Output the (x, y) coordinate of the center of the cell containing the given text.  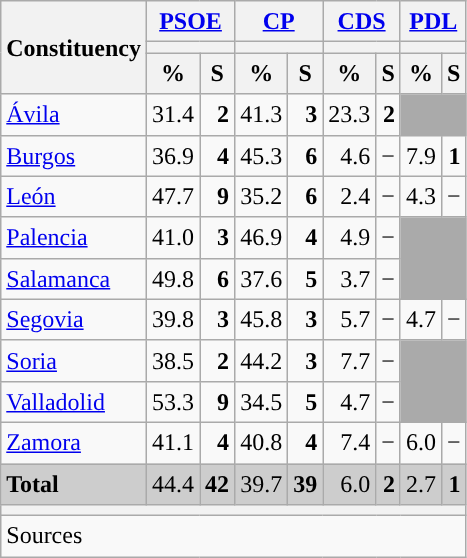
7.4 (350, 442)
Sources (234, 536)
Total (74, 484)
46.9 (262, 238)
León (74, 196)
38.5 (172, 360)
5.7 (350, 320)
4.6 (350, 156)
PDL (433, 22)
44.2 (262, 360)
Valladolid (74, 402)
39.8 (172, 320)
49.8 (172, 278)
39.7 (262, 484)
2.7 (420, 484)
23.3 (350, 114)
36.9 (172, 156)
Soria (74, 360)
Constituency (74, 48)
42 (218, 484)
2.4 (350, 196)
4.3 (420, 196)
PSOE (190, 22)
41.1 (172, 442)
Ávila (74, 114)
4.9 (350, 238)
7.9 (420, 156)
3.7 (350, 278)
Salamanca (74, 278)
47.7 (172, 196)
41.0 (172, 238)
44.4 (172, 484)
53.3 (172, 402)
Segovia (74, 320)
CDS (362, 22)
Palencia (74, 238)
Burgos (74, 156)
34.5 (262, 402)
40.8 (262, 442)
45.3 (262, 156)
Zamora (74, 442)
31.4 (172, 114)
37.6 (262, 278)
CP (279, 22)
39 (306, 484)
45.8 (262, 320)
41.3 (262, 114)
7.7 (350, 360)
35.2 (262, 196)
